Return the (X, Y) coordinate for the center point of the cell that contains the specified text.  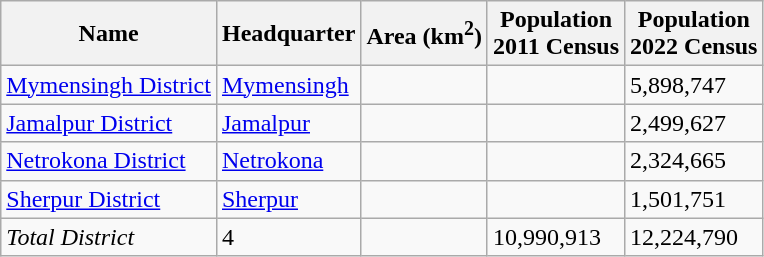
Mymensingh District (109, 85)
Sherpur (288, 199)
Headquarter (288, 34)
Netrokona (288, 161)
10,990,913 (556, 237)
Sherpur District (109, 199)
5,898,747 (694, 85)
12,224,790 (694, 237)
2,324,665 (694, 161)
Total District (109, 237)
Jamalpur District (109, 123)
Name (109, 34)
Population2022 Census (694, 34)
2,499,627 (694, 123)
Population 2011 Census (556, 34)
Netrokona District (109, 161)
Jamalpur (288, 123)
Area (km2) (424, 34)
Mymensingh (288, 85)
4 (288, 237)
1,501,751 (694, 199)
